Extract the (X, Y) coordinate from the center of the cell holding the provided text.  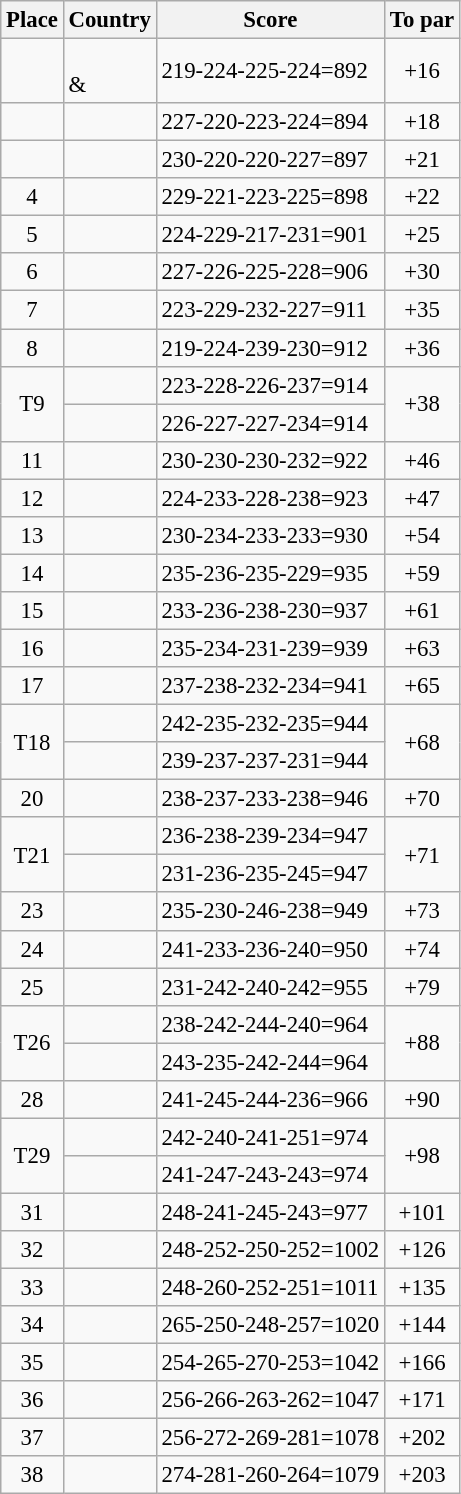
238-242-244-240=964 (270, 1024)
38 (32, 1475)
233-236-238-230=937 (270, 611)
+126 (422, 1250)
235-230-246-238=949 (270, 912)
231-236-235-245=947 (270, 874)
+166 (422, 1363)
14 (32, 573)
T18 (32, 742)
11 (32, 460)
+30 (422, 273)
25 (32, 987)
+202 (422, 1438)
+65 (422, 686)
254-265-270-253=1042 (270, 1363)
243-235-242-244=964 (270, 1062)
16 (32, 648)
239-237-237-231=944 (270, 761)
+46 (422, 460)
+63 (422, 648)
+61 (422, 611)
36 (32, 1400)
224-229-217-231=901 (270, 235)
T21 (32, 854)
238-237-233-238=946 (270, 799)
248-241-245-243=977 (270, 1212)
229-221-223-225=898 (270, 197)
28 (32, 1100)
256-266-263-262=1047 (270, 1400)
226-227-227-234=914 (270, 423)
+38 (422, 404)
+88 (422, 1042)
274-281-260-264=1079 (270, 1475)
+144 (422, 1325)
227-220-223-224=894 (270, 122)
17 (32, 686)
T26 (32, 1042)
+68 (422, 742)
+74 (422, 949)
256-272-269-281=1078 (270, 1438)
T9 (32, 404)
13 (32, 536)
223-228-226-237=914 (270, 385)
+79 (422, 987)
8 (32, 348)
230-230-230-232=922 (270, 460)
+135 (422, 1288)
To par (422, 20)
32 (32, 1250)
237-238-232-234=941 (270, 686)
242-240-241-251=974 (270, 1137)
+59 (422, 573)
5 (32, 235)
219-224-225-224=892 (270, 72)
241-247-243-243=974 (270, 1175)
223-229-232-227=911 (270, 310)
242-235-232-235=944 (270, 724)
235-234-231-239=939 (270, 648)
+47 (422, 498)
230-234-233-233=930 (270, 536)
+73 (422, 912)
24 (32, 949)
T29 (32, 1156)
12 (32, 498)
236-238-239-234=947 (270, 836)
Country (110, 20)
15 (32, 611)
37 (32, 1438)
+101 (422, 1212)
+203 (422, 1475)
Place (32, 20)
+54 (422, 536)
248-260-252-251=1011 (270, 1288)
4 (32, 197)
34 (32, 1325)
31 (32, 1212)
33 (32, 1288)
+16 (422, 72)
+35 (422, 310)
+98 (422, 1156)
7 (32, 310)
+36 (422, 348)
+70 (422, 799)
224-233-228-238=923 (270, 498)
+90 (422, 1100)
+71 (422, 854)
+171 (422, 1400)
+18 (422, 122)
6 (32, 273)
227-226-225-228=906 (270, 273)
23 (32, 912)
& (110, 72)
+25 (422, 235)
241-233-236-240=950 (270, 949)
230-220-220-227=897 (270, 160)
248-252-250-252=1002 (270, 1250)
35 (32, 1363)
Score (270, 20)
231-242-240-242=955 (270, 987)
+21 (422, 160)
219-224-239-230=912 (270, 348)
235-236-235-229=935 (270, 573)
241-245-244-236=966 (270, 1100)
+22 (422, 197)
20 (32, 799)
265-250-248-257=1020 (270, 1325)
